Detect which cell encompasses the target text, then output its [x, y] center coordinate. 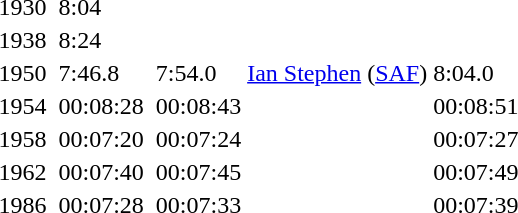
00:07:45 [198, 172]
7:54.0 [198, 73]
00:08:43 [198, 106]
00:07:20 [101, 139]
7:46.8 [101, 73]
00:08:28 [101, 106]
Ian Stephen (SAF) [338, 73]
00:07:40 [101, 172]
8:24 [101, 40]
00:07:24 [198, 139]
